Locate the cell with the specified text and output its (X, Y) center coordinate. 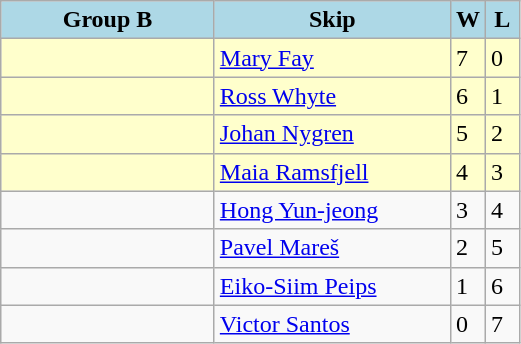
Pavel Mareš (332, 248)
Group B (108, 20)
Eiko-Siim Peips (332, 286)
Hong Yun-jeong (332, 210)
Mary Fay (332, 58)
Ross Whyte (332, 96)
Victor Santos (332, 324)
Skip (332, 20)
L (502, 20)
Johan Nygren (332, 134)
Maia Ramsfjell (332, 172)
W (468, 20)
